Scan for the cell matching the given text and deliver its [X, Y] coordinate at center. 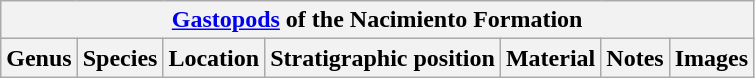
Location [214, 58]
Notes [635, 58]
Species [120, 58]
Images [711, 58]
Stratigraphic position [383, 58]
Genus [39, 58]
Material [550, 58]
Gastopods of the Nacimiento Formation [378, 20]
